From the cell containing the given text, extract its center point as [x, y] coordinate. 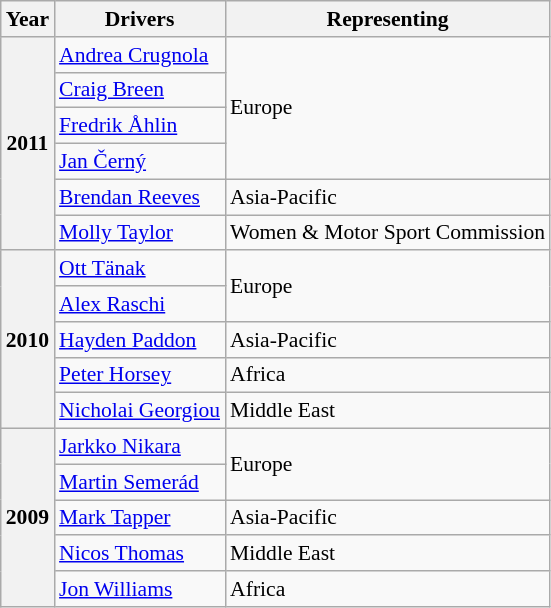
Jan Černý [140, 162]
2009 [28, 518]
Drivers [140, 19]
Brendan Reeves [140, 197]
Andrea Crugnola [140, 55]
Representing [388, 19]
Nicholai Georgiou [140, 411]
Women & Motor Sport Commission [388, 233]
Hayden Paddon [140, 340]
Molly Taylor [140, 233]
Jon Williams [140, 589]
Craig Breen [140, 90]
Mark Tapper [140, 518]
Jarkko Nikara [140, 447]
Peter Horsey [140, 375]
Year [28, 19]
2010 [28, 340]
Martin Semerád [140, 482]
2011 [28, 144]
Ott Tänak [140, 269]
Fredrik Åhlin [140, 126]
Nicos Thomas [140, 554]
Alex Raschi [140, 304]
